Return the (x, y) coordinate for the center point of the cell that contains the specified text.  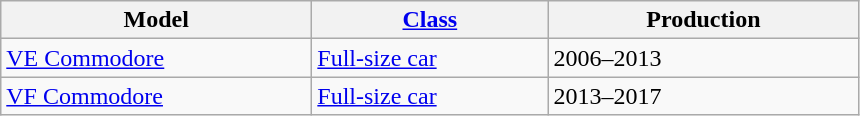
VF Commodore (156, 96)
Production (704, 20)
2006–2013 (704, 58)
Class (430, 20)
2013–2017 (704, 96)
Model (156, 20)
VE Commodore (156, 58)
